Capture the cell that displays the provided text and extract its [X, Y] central coordinate. 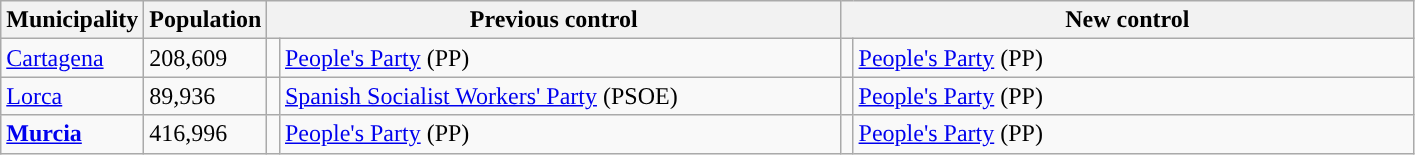
Previous control [554, 20]
Cartagena [72, 58]
89,936 [206, 96]
New control [1127, 20]
Murcia [72, 134]
Population [206, 20]
Lorca [72, 96]
Municipality [72, 20]
208,609 [206, 58]
416,996 [206, 134]
Spanish Socialist Workers' Party (PSOE) [560, 96]
